Find where the given text appears and provide that cell's center as (X, Y) coordinate. 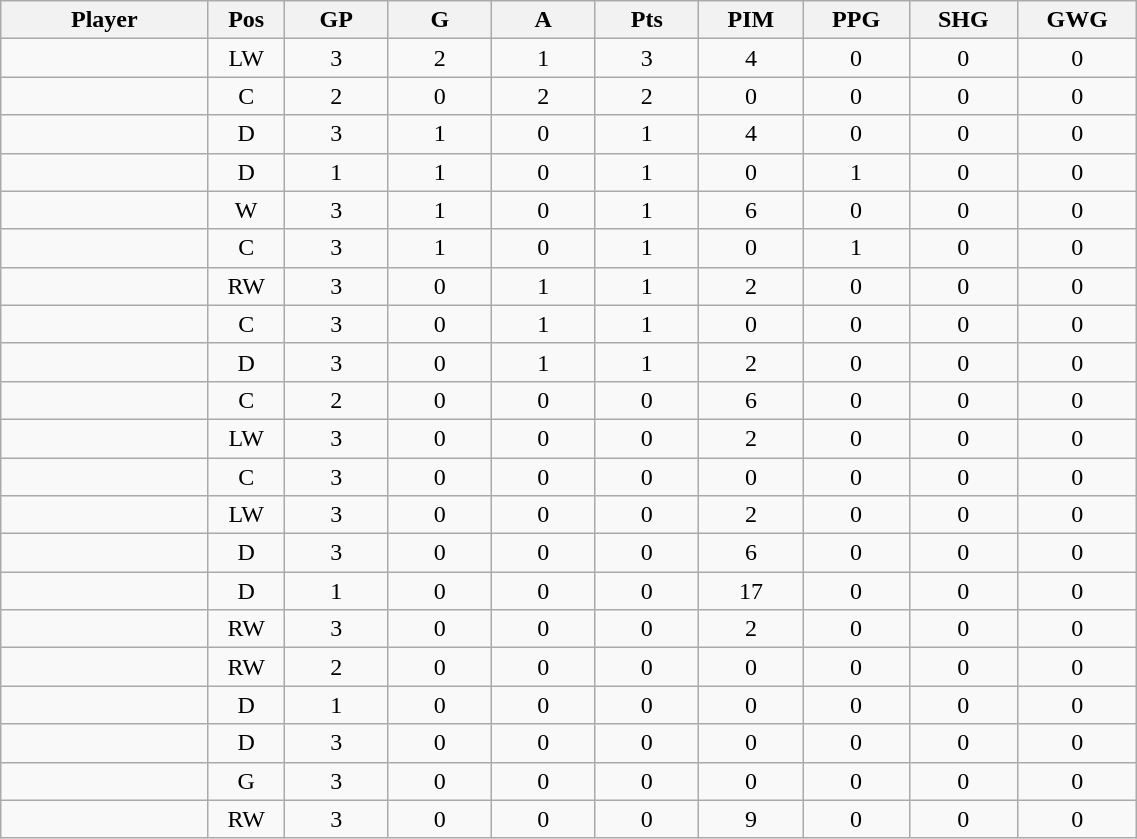
9 (752, 819)
SHG (964, 20)
17 (752, 591)
GWG (1078, 20)
Player (104, 20)
Pts (647, 20)
A (544, 20)
PIM (752, 20)
W (246, 210)
PPG (856, 20)
GP (336, 20)
Pos (246, 20)
